Return the [x, y] coordinate for the center point of the cell that contains the specified text.  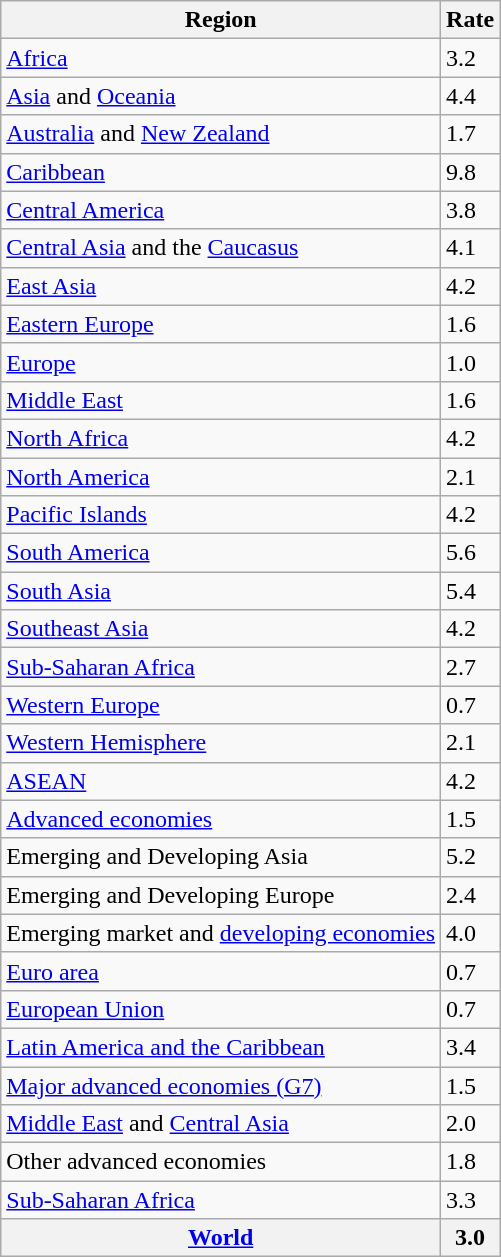
Eastern Europe [221, 324]
2.0 [470, 1124]
North Africa [221, 438]
Australia and New Zealand [221, 134]
Western Europe [221, 705]
Emerging and Developing Europe [221, 895]
2.7 [470, 667]
Region [221, 20]
2.4 [470, 895]
Western Hemisphere [221, 743]
Central America [221, 210]
Emerging market and developing economies [221, 933]
Advanced economies [221, 819]
5.6 [470, 553]
3.2 [470, 58]
4.0 [470, 933]
Latin America and the Caribbean [221, 1047]
Asia and Oceania [221, 96]
European Union [221, 1009]
North America [221, 477]
Europe [221, 362]
1.0 [470, 362]
5.4 [470, 591]
Middle East and Central Asia [221, 1124]
3.3 [470, 1200]
Africa [221, 58]
South Asia [221, 591]
Central Asia and the Caucasus [221, 248]
Middle East [221, 400]
9.8 [470, 172]
Southeast Asia [221, 629]
World [221, 1238]
South America [221, 553]
1.8 [470, 1162]
4.1 [470, 248]
East Asia [221, 286]
ASEAN [221, 781]
5.2 [470, 857]
3.8 [470, 210]
4.4 [470, 96]
Other advanced economies [221, 1162]
3.4 [470, 1047]
Caribbean [221, 172]
Pacific Islands [221, 515]
Major advanced economies (G7) [221, 1085]
Rate [470, 20]
Emerging and Developing Asia [221, 857]
Euro area [221, 971]
3.0 [470, 1238]
1.7 [470, 134]
